For the text-containing cell, return its midpoint in [X, Y] coordinate format. 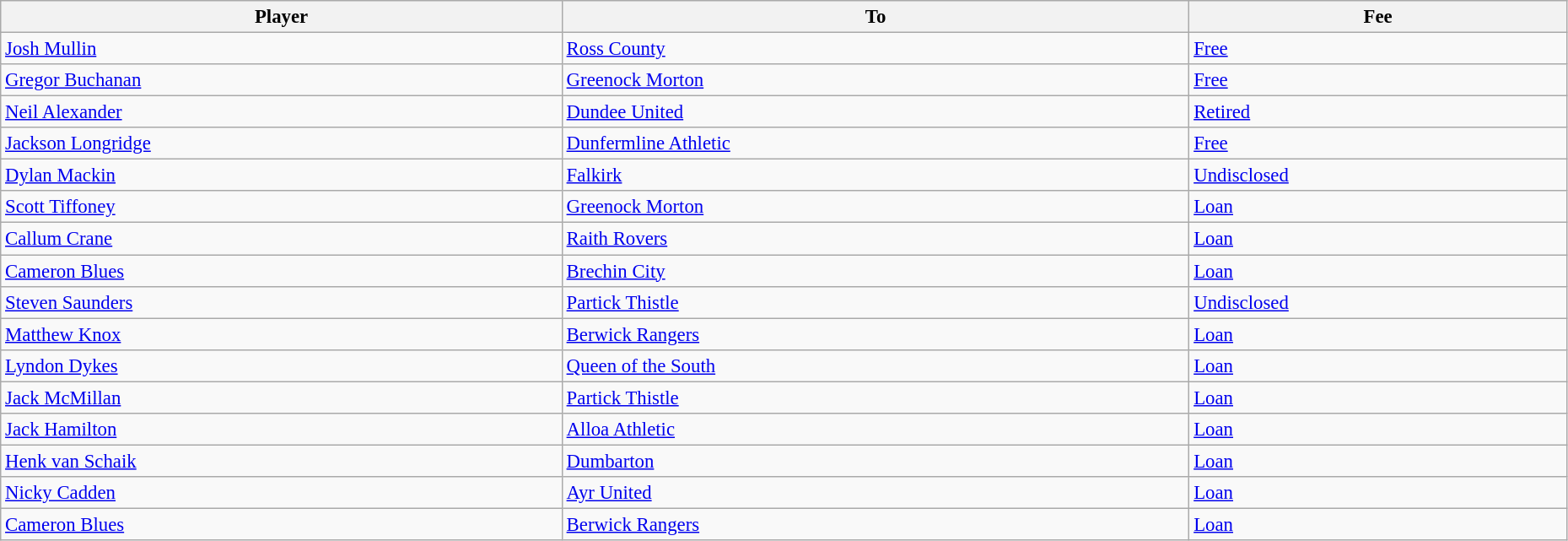
Retired [1378, 112]
Matthew Knox [282, 334]
Steven Saunders [282, 302]
To [876, 17]
Queen of the South [876, 365]
Brechin City [876, 271]
Dundee United [876, 112]
Henk van Schaik [282, 461]
Neil Alexander [282, 112]
Falkirk [876, 176]
Scott Tiffoney [282, 207]
Jack Hamilton [282, 430]
Player [282, 17]
Jack McMillan [282, 398]
Gregor Buchanan [282, 80]
Dylan Mackin [282, 176]
Jackson Longridge [282, 143]
Ayr United [876, 493]
Raith Rovers [876, 239]
Callum Crane [282, 239]
Fee [1378, 17]
Dunfermline Athletic [876, 143]
Alloa Athletic [876, 430]
Nicky Cadden [282, 493]
Ross County [876, 49]
Josh Mullin [282, 49]
Dumbarton [876, 461]
Lyndon Dykes [282, 365]
